Find where the given text appears and provide that cell's center as (x, y) coordinate. 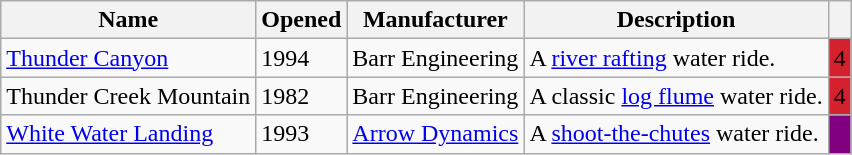
Manufacturer (436, 20)
1994 (302, 58)
Name (128, 20)
White Water Landing (128, 134)
1993 (302, 134)
Thunder Creek Mountain (128, 96)
A shoot-the-chutes water ride. (676, 134)
Thunder Canyon (128, 58)
1982 (302, 96)
Description (676, 20)
A river rafting water ride. (676, 58)
Arrow Dynamics (436, 134)
Opened (302, 20)
A classic log flume water ride. (676, 96)
